Locate the cell with the specified text and output its (X, Y) center coordinate. 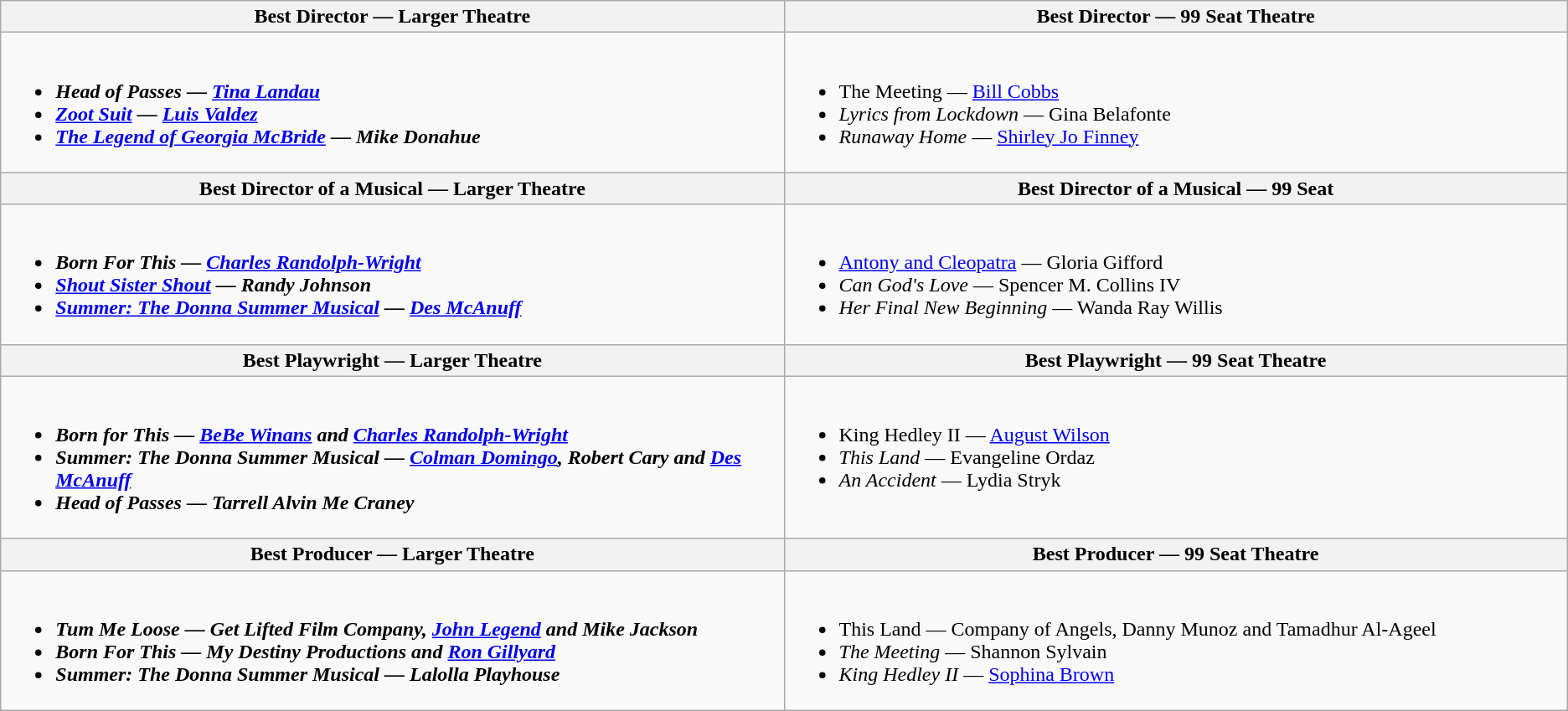
Best Producer — 99 Seat Theatre (1176, 554)
Best Producer — Larger Theatre (392, 554)
Best Playwright — 99 Seat Theatre (1176, 360)
King Hedley II — August WilsonThis Land — Evangeline OrdazAn Accident — Lydia Stryk (1176, 457)
Best Director — 99 Seat Theatre (1176, 17)
Best Playwright — Larger Theatre (392, 360)
Best Director of a Musical — 99 Seat (1176, 188)
This Land — Company of Angels, Danny Munoz and Tamadhur Al-AgeelThe Meeting — Shannon SylvainKing Hedley II — Sophina Brown (1176, 640)
The Meeting — Bill CobbsLyrics from Lockdown — Gina BelafonteRunaway Home — Shirley Jo Finney (1176, 102)
Head of Passes — Tina LandauZoot Suit — Luis ValdezThe Legend of Georgia McBride — Mike Donahue (392, 102)
Born For This — Charles Randolph-WrightShout Sister Shout — Randy JohnsonSummer: The Donna Summer Musical — Des McAnuff (392, 275)
Best Director — Larger Theatre (392, 17)
Antony and Cleopatra — Gloria GiffordCan God's Love — Spencer M. Collins IVHer Final New Beginning — Wanda Ray Willis (1176, 275)
Best Director of a Musical — Larger Theatre (392, 188)
